Extract the (X, Y) coordinate from the center of the cell holding the provided text.  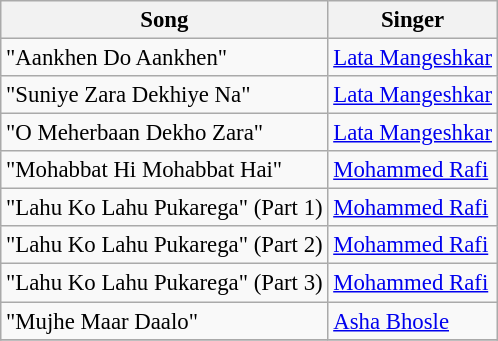
"O Meherbaan Dekho Zara" (164, 133)
"Lahu Ko Lahu Pukarega" (Part 1) (164, 208)
Song (164, 20)
"Lahu Ko Lahu Pukarega" (Part 3) (164, 283)
"Mujhe Maar Daalo" (164, 321)
"Suniye Zara Dekhiye Na" (164, 95)
Asha Bhosle (412, 321)
Singer (412, 20)
"Lahu Ko Lahu Pukarega" (Part 2) (164, 245)
"Mohabbat Hi Mohabbat Hai" (164, 170)
"Aankhen Do Aankhen" (164, 58)
